Provide the (x, y) coordinate of the cell's center where the given text is located.  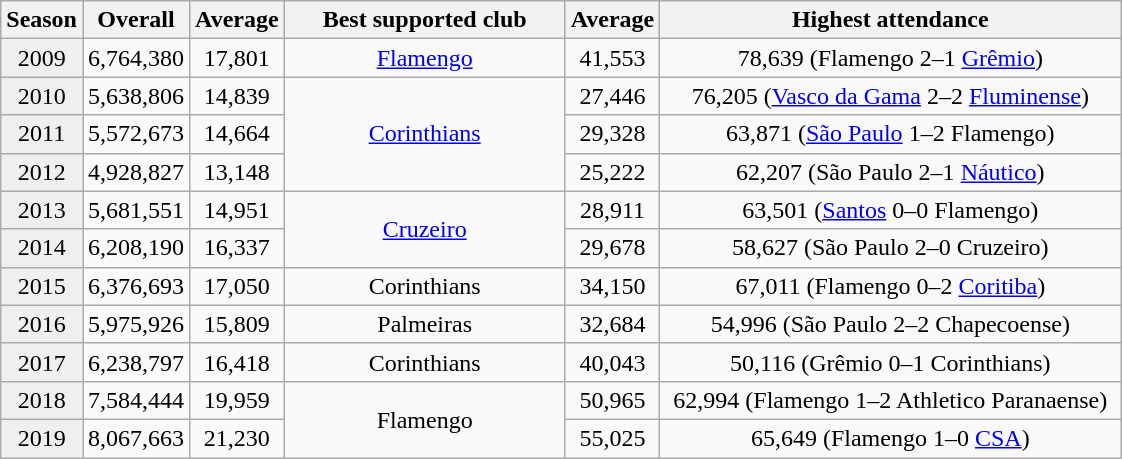
21,230 (238, 438)
2009 (42, 58)
2015 (42, 286)
Palmeiras (424, 324)
Season (42, 20)
Cruzeiro (424, 229)
62,207 (São Paulo 2–1 Náutico) (890, 172)
2019 (42, 438)
29,328 (612, 134)
14,951 (238, 210)
76,205 (Vasco da Gama 2–2 Fluminense) (890, 96)
27,446 (612, 96)
Best supported club (424, 20)
6,376,693 (136, 286)
28,911 (612, 210)
54,996 (São Paulo 2–2 Chapecoense) (890, 324)
15,809 (238, 324)
2013 (42, 210)
16,418 (238, 362)
62,994 (Flamengo 1–2 Athletico Paranaense) (890, 400)
5,638,806 (136, 96)
7,584,444 (136, 400)
19,959 (238, 400)
50,116 (Grêmio 0–1 Corinthians) (890, 362)
5,572,673 (136, 134)
6,764,380 (136, 58)
2016 (42, 324)
32,684 (612, 324)
5,681,551 (136, 210)
Overall (136, 20)
50,965 (612, 400)
41,553 (612, 58)
2014 (42, 248)
2018 (42, 400)
14,839 (238, 96)
67,011 (Flamengo 0–2 Coritiba) (890, 286)
14,664 (238, 134)
5,975,926 (136, 324)
2017 (42, 362)
58,627 (São Paulo 2–0 Cruzeiro) (890, 248)
8,067,663 (136, 438)
2012 (42, 172)
29,678 (612, 248)
65,649 (Flamengo 1–0 CSA) (890, 438)
16,337 (238, 248)
13,148 (238, 172)
2010 (42, 96)
25,222 (612, 172)
Highest attendance (890, 20)
63,501 (Santos 0–0 Flamengo) (890, 210)
17,050 (238, 286)
55,025 (612, 438)
17,801 (238, 58)
6,208,190 (136, 248)
63,871 (São Paulo 1–2 Flamengo) (890, 134)
4,928,827 (136, 172)
6,238,797 (136, 362)
2011 (42, 134)
40,043 (612, 362)
78,639 (Flamengo 2–1 Grêmio) (890, 58)
34,150 (612, 286)
